From the cell containing the given text, extract its center point as (X, Y) coordinate. 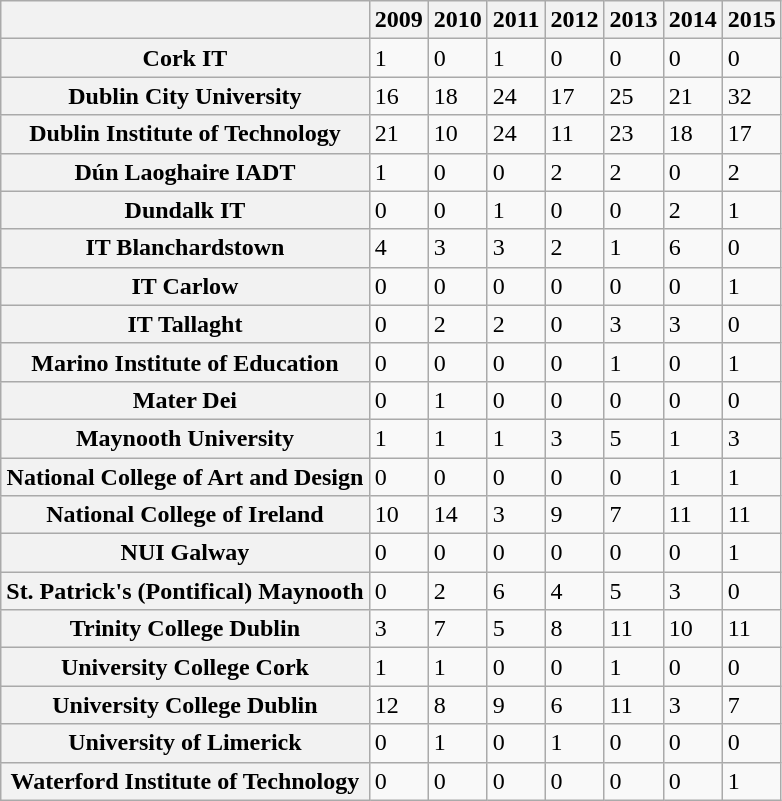
14 (458, 515)
Mater Dei (185, 400)
25 (634, 96)
National College of Art and Design (185, 477)
Cork IT (185, 58)
NUI Galway (185, 553)
Trinity College Dublin (185, 629)
IT Blanchardstown (185, 248)
Waterford Institute of Technology (185, 781)
Dún Laoghaire IADT (185, 172)
Dublin Institute of Technology (185, 134)
2010 (458, 20)
St. Patrick's (Pontifical) Maynooth (185, 591)
University College Dublin (185, 705)
National College of Ireland (185, 515)
2011 (516, 20)
University of Limerick (185, 743)
2014 (692, 20)
University College Cork (185, 667)
2009 (398, 20)
Dundalk IT (185, 210)
2012 (574, 20)
Marino Institute of Education (185, 362)
32 (752, 96)
16 (398, 96)
2013 (634, 20)
Dublin City University (185, 96)
Maynooth University (185, 438)
IT Carlow (185, 286)
12 (398, 705)
23 (634, 134)
IT Tallaght (185, 324)
2015 (752, 20)
